Return [x, y] of the center of cell containing provided text 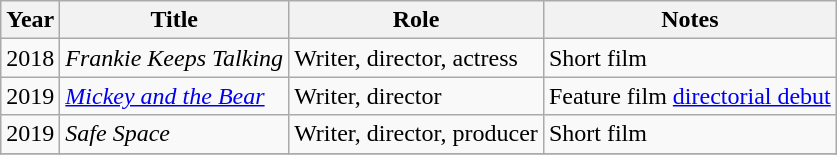
Notes [690, 20]
Year [30, 20]
Mickey and the Bear [174, 96]
Writer, director, actress [416, 58]
Role [416, 20]
Frankie Keeps Talking [174, 58]
Title [174, 20]
Writer, director, producer [416, 134]
Safe Space [174, 134]
2018 [30, 58]
Feature film directorial debut [690, 96]
Writer, director [416, 96]
